Provide the [x, y] coordinate of the cell's center where the given text is located.  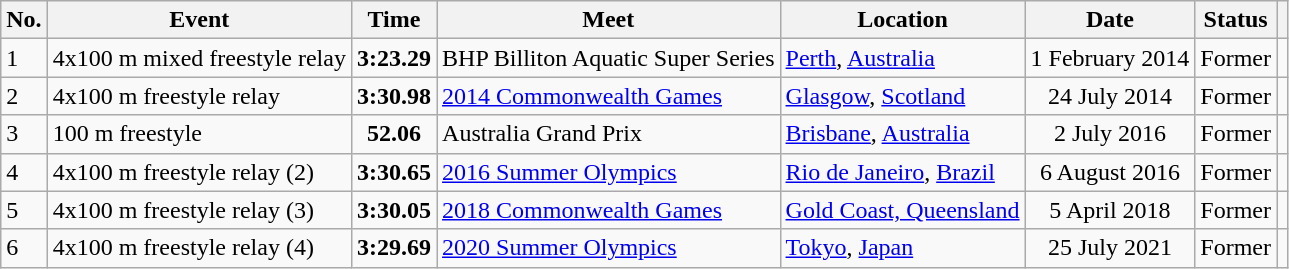
Perth, Australia [902, 58]
2020 Summer Olympics [609, 248]
1 February 2014 [1110, 58]
Tokyo, Japan [902, 248]
5 [24, 210]
4x100 m mixed freestyle relay [199, 58]
Meet [609, 20]
5 April 2018 [1110, 210]
2018 Commonwealth Games [609, 210]
3:30.05 [394, 210]
3 [24, 134]
4x100 m freestyle relay (4) [199, 248]
Gold Coast, Queensland [902, 210]
Glasgow, Scotland [902, 96]
3:29.69 [394, 248]
52.06 [394, 134]
Event [199, 20]
4 [24, 172]
Brisbane, Australia [902, 134]
Time [394, 20]
4x100 m freestyle relay (2) [199, 172]
Location [902, 20]
No. [24, 20]
2 [24, 96]
24 July 2014 [1110, 96]
6 [24, 248]
3:30.65 [394, 172]
Australia Grand Prix [609, 134]
3:23.29 [394, 58]
1 [24, 58]
3:30.98 [394, 96]
Status [1236, 20]
BHP Billiton Aquatic Super Series [609, 58]
6 August 2016 [1110, 172]
2016 Summer Olympics [609, 172]
25 July 2021 [1110, 248]
100 m freestyle [199, 134]
2 July 2016 [1110, 134]
2014 Commonwealth Games [609, 96]
4x100 m freestyle relay [199, 96]
Rio de Janeiro, Brazil [902, 172]
Date [1110, 20]
4x100 m freestyle relay (3) [199, 210]
